Capture the cell that displays the provided text and extract its (X, Y) central coordinate. 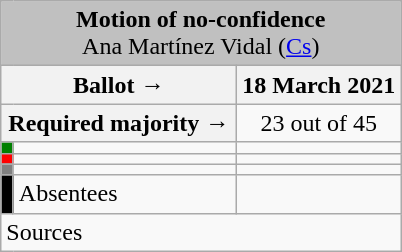
Sources (201, 232)
Ballot → (119, 85)
18 March 2021 (319, 85)
23 out of 45 (319, 123)
Absentees (125, 194)
Motion of no-confidenceAna Martínez Vidal (Cs) (201, 34)
Required majority → (119, 123)
